Output the (X, Y) coordinate of the center of the cell containing the given text.  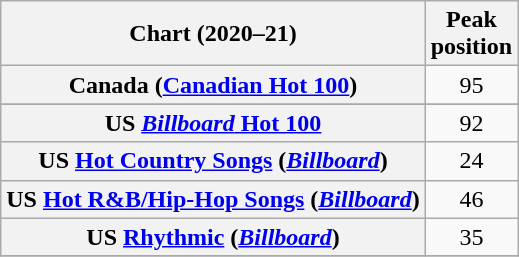
US Hot R&B/Hip-Hop Songs (Billboard) (213, 199)
Canada (Canadian Hot 100) (213, 85)
US Billboard Hot 100 (213, 123)
US Hot Country Songs (Billboard) (213, 161)
95 (471, 85)
US Rhythmic (Billboard) (213, 237)
92 (471, 123)
46 (471, 199)
35 (471, 237)
Peakposition (471, 34)
24 (471, 161)
Chart (2020–21) (213, 34)
